Return the (x, y) coordinate for the center point of the cell that contains the specified text.  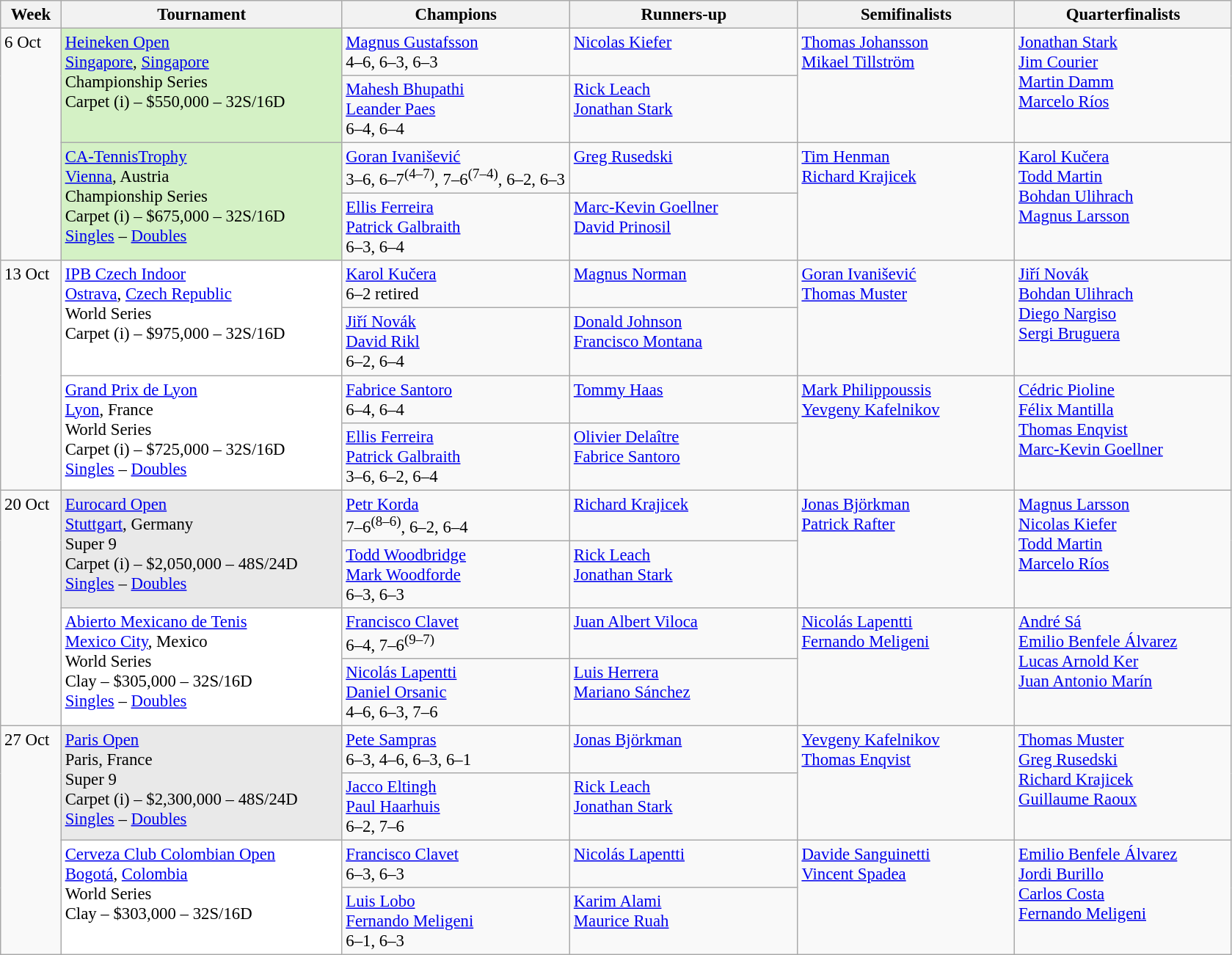
André Sá Emilio Benfele Álvarez Lucas Arnold Ker Juan Antonio Marín (1123, 667)
Jonas Björkman (684, 750)
IPB Czech IndoorOstrava, Czech RepublicWorld SeriesCarpet (i) – $975,000 – 32S/16D (201, 318)
Nicolás Lapentti Daniel Orsanic 4–6, 6–3, 7–6 (456, 692)
Quarterfinalists (1123, 15)
Karim Alami Maurice Ruah (684, 921)
Richard Krajicek (684, 515)
Abierto Mexicano de TenisMexico City, MexicoWorld SeriesClay – $305,000 – 32S/16D Singles – Doubles (201, 667)
Goran Ivanišević Thomas Muster (906, 318)
Runners-up (684, 15)
Magnus Gustafsson 4–6, 6–3, 6–3 (456, 53)
Olivier Delaître Fabrice Santoro (684, 456)
Todd Woodbridge Mark Woodforde 6–3, 6–3 (456, 574)
Tournament (201, 15)
Pete Sampras 6–3, 4–6, 6–3, 6–1 (456, 750)
Thomas Johansson Mikael Tillström (906, 86)
Magnus Larsson Nicolas Kiefer Todd Martin Marcelo Ríos (1123, 549)
Cédric Pioline Félix Mantilla Thomas Enqvist Marc-Kevin Goellner (1123, 433)
Greg Rusedski (684, 169)
Jacco Eltingh Paul Haarhuis 6–2, 7–6 (456, 807)
Jiří Novák David Rikl 6–2, 6–4 (456, 342)
Karol Kučera Todd Martin Bohdan Ulihrach Magnus Larsson (1123, 202)
Jonathan Stark Jim Courier Martin Damm Marcelo Ríos (1123, 86)
Thomas Muster Greg Rusedski Richard Krajicek Guillaume Raoux (1123, 783)
Cerveza Club Colombian OpenBogotá, ColombiaWorld SeriesClay – $303,000 – 32S/16D (201, 898)
20 Oct (31, 608)
Eurocard OpenStuttgart, GermanySuper 9Carpet (i) – $2,050,000 – 48S/24D Singles – Doubles (201, 549)
CA-TennisTrophyVienna, AustriaChampionship SeriesCarpet (i) – $675,000 – 32S/16D Singles – Doubles (201, 202)
Nicolás Lapentti (684, 864)
Mark Philippoussis Yevgeny Kafelnikov (906, 433)
Nicolás Lapentti Fernando Meligeni (906, 667)
Petr Korda 7–6(8–6), 6–2, 6–4 (456, 515)
Emilio Benfele Álvarez Jordi Burillo Carlos Costa Fernando Meligeni (1123, 898)
Mahesh Bhupathi Leander Paes 6–4, 6–4 (456, 109)
Fabrice Santoro 6–4, 6–4 (456, 399)
13 Oct (31, 376)
Luis Lobo Fernando Meligeni 6–1, 6–3 (456, 921)
Nicolas Kiefer (684, 53)
Grand Prix de LyonLyon, FranceWorld SeriesCarpet (i) – $725,000 – 32S/16D Singles – Doubles (201, 433)
Davide Sanguinetti Vincent Spadea (906, 898)
Luis Herrera Mariano Sánchez (684, 692)
27 Oct (31, 840)
Donald Johnson Francisco Montana (684, 342)
Jonas Björkman Patrick Rafter (906, 549)
Goran Ivanišević 3–6, 6–7(4–7), 7–6(7–4), 6–2, 6–3 (456, 169)
Magnus Norman (684, 285)
6 Oct (31, 145)
Ellis Ferreira Patrick Galbraith 6–3, 6–4 (456, 227)
Francisco Clavet 6–4, 7–6(9–7) (456, 634)
Semifinalists (906, 15)
Tommy Haas (684, 399)
Juan Albert Viloca (684, 634)
Karol Kučera 6–2 retired (456, 285)
Tim Henman Richard Krajicek (906, 202)
Jiří Novák Bohdan Ulihrach Diego Nargiso Sergi Bruguera (1123, 318)
Champions (456, 15)
Week (31, 15)
Francisco Clavet 6–3, 6–3 (456, 864)
Yevgeny Kafelnikov Thomas Enqvist (906, 783)
Paris OpenParis, FranceSuper 9Carpet (i) – $2,300,000 – 48S/24D Singles – Doubles (201, 783)
Heineken OpenSingapore, SingaporeChampionship SeriesCarpet (i) – $550,000 – 32S/16D (201, 86)
Ellis Ferreira Patrick Galbraith 3–6, 6–2, 6–4 (456, 456)
Marc-Kevin Goellner David Prinosil (684, 227)
